Provide the [X, Y] coordinate of the cell's center where the given text is located.  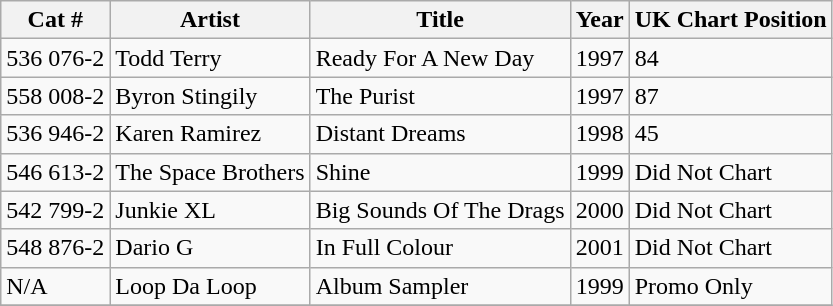
Promo Only [730, 286]
The Space Brothers [210, 172]
2001 [600, 248]
Album Sampler [440, 286]
Shine [440, 172]
87 [730, 96]
Big Sounds Of The Drags [440, 210]
Cat # [56, 20]
2000 [600, 210]
84 [730, 58]
45 [730, 134]
548 876-2 [56, 248]
Dario G [210, 248]
Year [600, 20]
Loop Da Loop [210, 286]
Byron Stingily [210, 96]
The Purist [440, 96]
Artist [210, 20]
Title [440, 20]
Distant Dreams [440, 134]
558 008-2 [56, 96]
546 613-2 [56, 172]
536 076-2 [56, 58]
N/A [56, 286]
In Full Colour [440, 248]
Junkie XL [210, 210]
542 799-2 [56, 210]
Ready For A New Day [440, 58]
Karen Ramirez [210, 134]
1998 [600, 134]
UK Chart Position [730, 20]
Todd Terry [210, 58]
536 946-2 [56, 134]
